Provide the [x, y] coordinate of the cell's center where the given text is located.  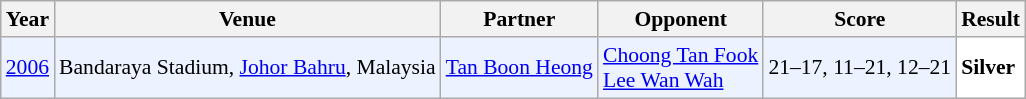
Result [990, 19]
Choong Tan Fook Lee Wan Wah [680, 68]
2006 [28, 68]
Bandaraya Stadium, Johor Bahru, Malaysia [248, 68]
Venue [248, 19]
Opponent [680, 19]
Year [28, 19]
Partner [520, 19]
Silver [990, 68]
Score [860, 19]
Tan Boon Heong [520, 68]
21–17, 11–21, 12–21 [860, 68]
